Output the [x, y] coordinate of the center of the cell containing the given text.  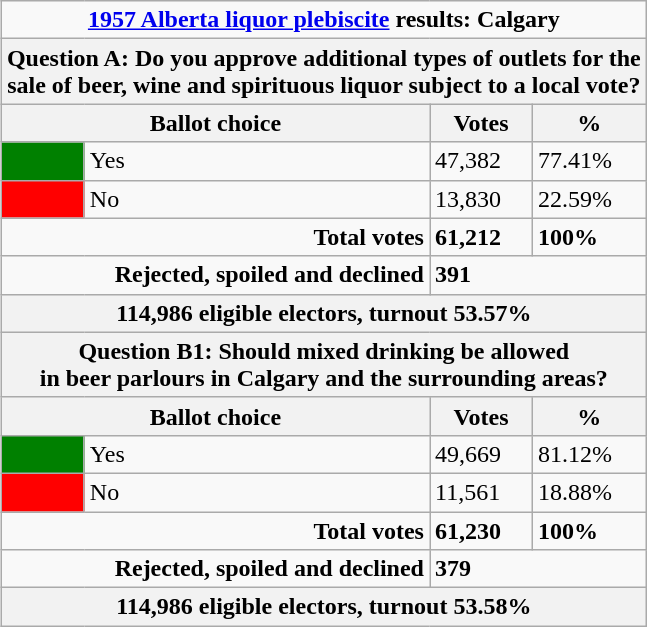
47,382 [482, 161]
379 [538, 569]
81.12% [589, 454]
13,830 [482, 199]
114,986 eligible electors, turnout 53.58% [324, 607]
Question B1: Should mixed drinking be allowedin beer parlours in Calgary and the surrounding areas? [324, 364]
11,561 [482, 492]
49,669 [482, 454]
Question A: Do you approve additional types of outlets for the sale of beer, wine and spirituous liquor subject to a local vote? [324, 72]
77.41% [589, 161]
18.88% [589, 492]
391 [538, 275]
22.59% [589, 199]
61,212 [482, 237]
114,986 eligible electors, turnout 53.57% [324, 313]
1957 Alberta liquor plebiscite results: Calgary [324, 20]
61,230 [482, 531]
